Search for the cell housing the specified text and yield its [X, Y] center coordinate. 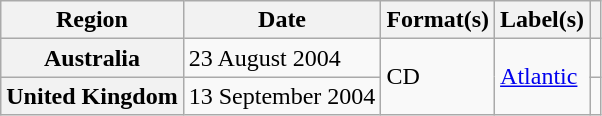
Australia [92, 58]
Region [92, 20]
CD [438, 77]
Atlantic [542, 77]
23 August 2004 [282, 58]
Date [282, 20]
United Kingdom [92, 96]
Format(s) [438, 20]
13 September 2004 [282, 96]
Label(s) [542, 20]
